Determine the (x, y) coordinate at the center of the cell enclosing the given text.  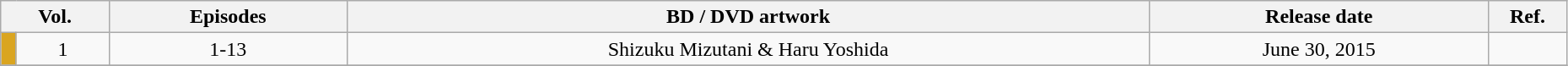
June 30, 2015 (1319, 49)
1-13 (228, 49)
1 (62, 49)
Episodes (228, 17)
BD / DVD artwork (748, 17)
Vol. (56, 17)
Ref. (1528, 17)
Release date (1319, 17)
Shizuku Mizutani & Haru Yoshida (748, 49)
